Extract the (X, Y) coordinate from the center of the cell holding the provided text.  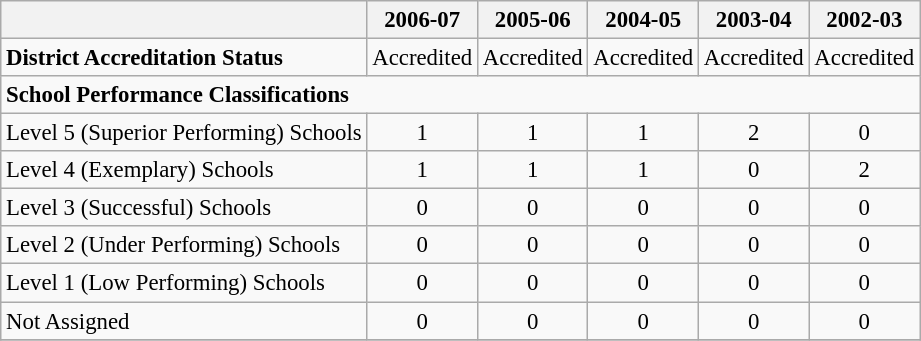
Level 2 (Under Performing) Schools (184, 245)
Level 4 (Exemplary) Schools (184, 170)
Not Assigned (184, 321)
Level 3 (Successful) Schools (184, 208)
2002-03 (864, 20)
Level 1 (Low Performing) Schools (184, 283)
2003-04 (754, 20)
District Accreditation Status (184, 58)
2005-06 (532, 20)
School Performance Classifications (460, 95)
2006-07 (422, 20)
2004-05 (644, 20)
Level 5 (Superior Performing) Schools (184, 133)
